Pinpoint the cell where the given text exists, returning its (x, y) midpoint coordinate. 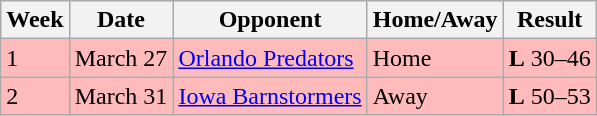
L 50–53 (550, 96)
Date (121, 20)
Orlando Predators (270, 58)
Home/Away (435, 20)
Week (35, 20)
2 (35, 96)
March 27 (121, 58)
Home (435, 58)
Result (550, 20)
March 31 (121, 96)
1 (35, 58)
Away (435, 96)
Opponent (270, 20)
L 30–46 (550, 58)
Iowa Barnstormers (270, 96)
